Output the [X, Y] coordinate of the center of the cell containing the given text.  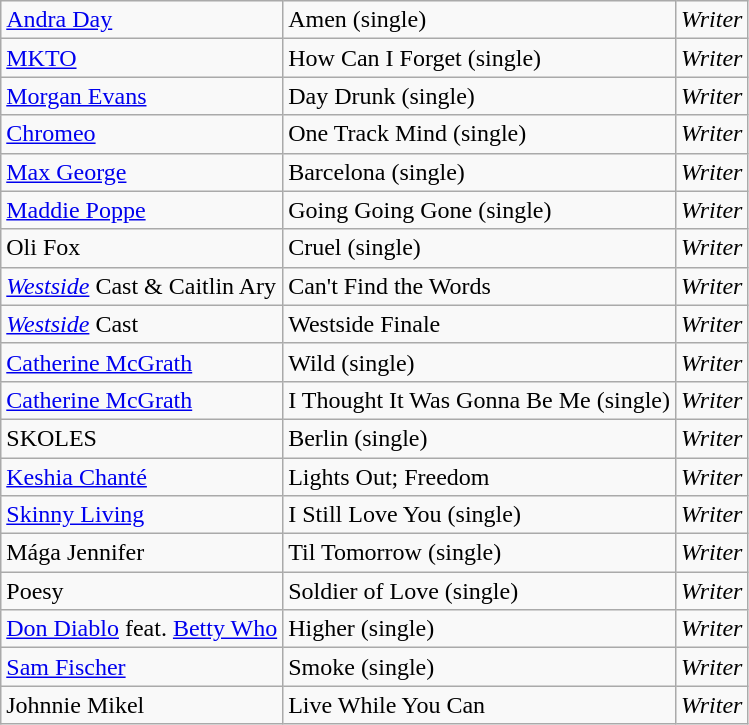
Smoke (single) [480, 667]
I Thought It Was Gonna Be Me (single) [480, 400]
Andra Day [142, 20]
Westside Cast [142, 324]
Poesy [142, 591]
Til Tomorrow (single) [480, 553]
Westside Cast & Caitlin Ary [142, 286]
Oli Fox [142, 248]
Wild (single) [480, 362]
MKTO [142, 58]
Westside Finale [480, 324]
Can't Find the Words [480, 286]
Live While You Can [480, 705]
Berlin (single) [480, 438]
Maddie Poppe [142, 210]
Sam Fischer [142, 667]
One Track Mind (single) [480, 134]
Amen (single) [480, 20]
Going Going Gone (single) [480, 210]
SKOLES [142, 438]
I Still Love You (single) [480, 515]
Lights Out; Freedom [480, 477]
Morgan Evans [142, 96]
How Can I Forget (single) [480, 58]
Keshia Chanté [142, 477]
Don Diablo feat. Betty Who [142, 629]
Soldier of Love (single) [480, 591]
Johnnie Mikel [142, 705]
Day Drunk (single) [480, 96]
Higher (single) [480, 629]
Skinny Living [142, 515]
Max George [142, 172]
Chromeo [142, 134]
Mága Jennifer [142, 553]
Barcelona (single) [480, 172]
Cruel (single) [480, 248]
